Detect which cell encompasses the target text, then output its (x, y) center coordinate. 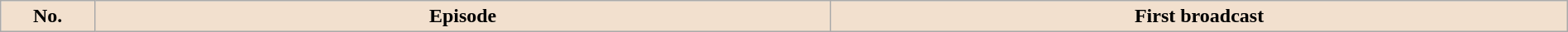
Episode (462, 16)
First broadcast (1199, 16)
No. (48, 16)
